Return [X, Y] of the center of cell containing provided text 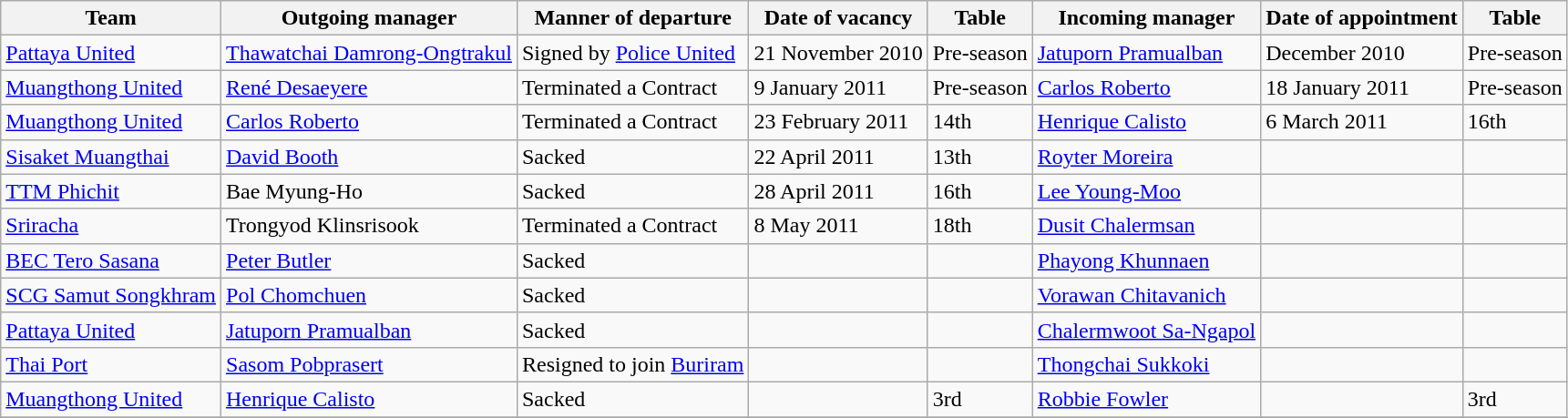
Incoming manager [1146, 18]
December 2010 [1362, 53]
28 April 2011 [838, 191]
9 January 2011 [838, 87]
BEC Tero Sasana [111, 260]
Trongyod Klinsrisook [370, 226]
Thawatchai Damrong-Ongtrakul [370, 53]
Resigned to join Buriram [632, 364]
Sisaket Muangthai [111, 157]
6 March 2011 [1362, 122]
8 May 2011 [838, 226]
Peter Butler [370, 260]
Chalermwoot Sa-Ngapol [1146, 330]
23 February 2011 [838, 122]
21 November 2010 [838, 53]
22 April 2011 [838, 157]
Lee Young-Moo [1146, 191]
Sriracha [111, 226]
14th [980, 122]
Thongchai Sukkoki [1146, 364]
Signed by Police United [632, 53]
18th [980, 226]
13th [980, 157]
Vorawan Chitavanich [1146, 295]
Phayong Khunnaen [1146, 260]
René Desaeyere [370, 87]
Thai Port [111, 364]
Date of vacancy [838, 18]
SCG Samut Songkhram [111, 295]
Date of appointment [1362, 18]
Bae Myung-Ho [370, 191]
18 January 2011 [1362, 87]
Royter Moreira [1146, 157]
Team [111, 18]
David Booth [370, 157]
Sasom Pobprasert [370, 364]
Outgoing manager [370, 18]
Manner of departure [632, 18]
Pol Chomchuen [370, 295]
TTM Phichit [111, 191]
Robbie Fowler [1146, 399]
Dusit Chalermsan [1146, 226]
